Return [X, Y] of the center of cell containing provided text 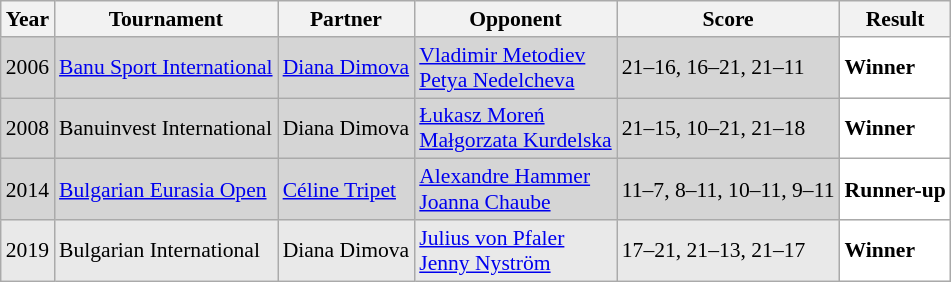
2006 [28, 68]
Runner-up [896, 190]
Vladimir Metodiev Petya Nedelcheva [516, 68]
Céline Tripet [346, 190]
11–7, 8–11, 10–11, 9–11 [728, 190]
21–16, 16–21, 21–11 [728, 68]
Score [728, 19]
Result [896, 19]
Bulgarian Eurasia Open [166, 190]
Opponent [516, 19]
Łukasz Moreń Małgorzata Kurdelska [516, 128]
Bulgarian International [166, 250]
Year [28, 19]
2008 [28, 128]
Banuinvest International [166, 128]
Alexandre Hammer Joanna Chaube [516, 190]
2019 [28, 250]
Tournament [166, 19]
Banu Sport International [166, 68]
Julius von Pfaler Jenny Nyström [516, 250]
Partner [346, 19]
2014 [28, 190]
21–15, 10–21, 21–18 [728, 128]
17–21, 21–13, 21–17 [728, 250]
